Extract the [x, y] coordinate from the center of the cell holding the provided text.  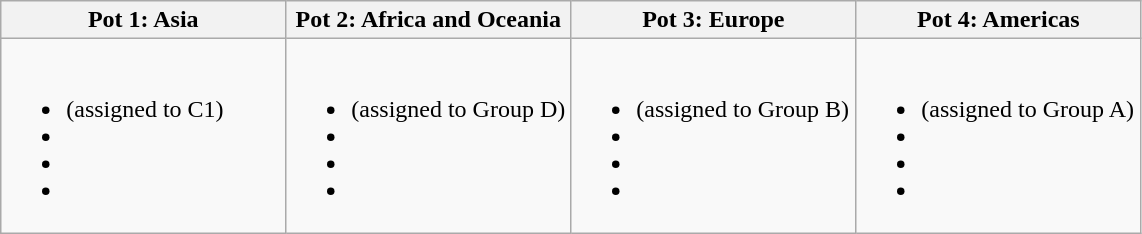
(assigned to C1) [144, 136]
Pot 2: Africa and Oceania [428, 20]
Pot 4: Americas [998, 20]
(assigned to Group A) [998, 136]
(assigned to Group D) [428, 136]
(assigned to Group B) [714, 136]
Pot 3: Europe [714, 20]
Pot 1: Asia [144, 20]
